Pinpoint the cell where the given text exists, returning its (X, Y) midpoint coordinate. 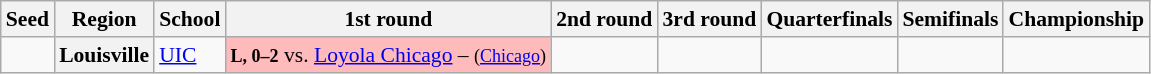
Region (104, 19)
Seed (28, 19)
Quarterfinals (829, 19)
3rd round (709, 19)
2nd round (604, 19)
Semifinals (950, 19)
School (190, 19)
1st round (388, 19)
Championship (1076, 19)
UIC (190, 55)
Louisville (104, 55)
L, 0–2 vs. Loyola Chicago – (Chicago) (388, 55)
